Return (x, y) of the center of cell containing provided text 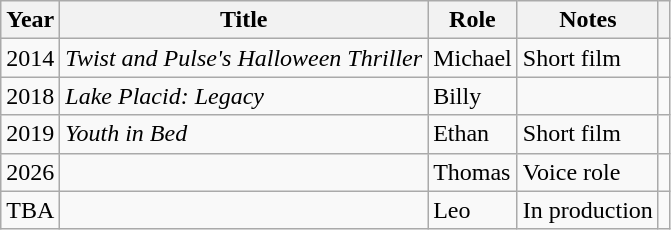
Notes (588, 20)
2014 (30, 58)
Title (244, 20)
2019 (30, 134)
2018 (30, 96)
Billy (473, 96)
Thomas (473, 172)
Youth in Bed (244, 134)
Year (30, 20)
In production (588, 210)
TBA (30, 210)
Voice role (588, 172)
Ethan (473, 134)
Lake Placid: Legacy (244, 96)
2026 (30, 172)
Michael (473, 58)
Leo (473, 210)
Twist and Pulse's Halloween Thriller (244, 58)
Role (473, 20)
